For the text-containing cell, return its midpoint in [x, y] coordinate format. 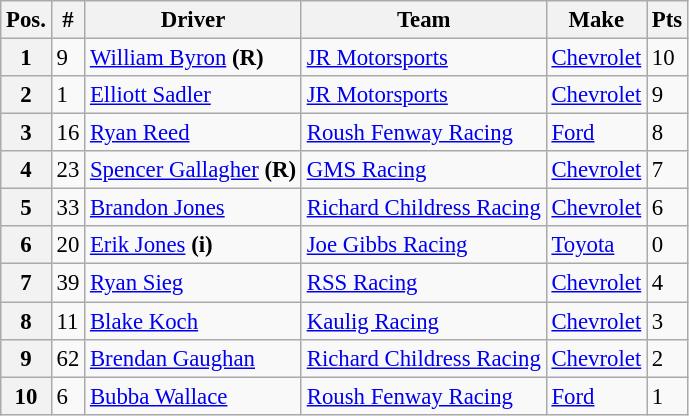
33 [68, 208]
Spencer Gallagher (R) [194, 170]
Team [424, 20]
20 [68, 245]
16 [68, 133]
Pts [668, 20]
Make [596, 20]
Ryan Sieg [194, 283]
Brandon Jones [194, 208]
23 [68, 170]
Toyota [596, 245]
Elliott Sadler [194, 95]
William Byron (R) [194, 58]
Pos. [26, 20]
5 [26, 208]
Joe Gibbs Racing [424, 245]
Bubba Wallace [194, 396]
11 [68, 321]
39 [68, 283]
Ryan Reed [194, 133]
Erik Jones (i) [194, 245]
62 [68, 358]
Driver [194, 20]
Brendan Gaughan [194, 358]
Blake Koch [194, 321]
0 [668, 245]
RSS Racing [424, 283]
GMS Racing [424, 170]
# [68, 20]
Kaulig Racing [424, 321]
